Identify which cell holds the provided text, then report its [x, y] central coordinate. 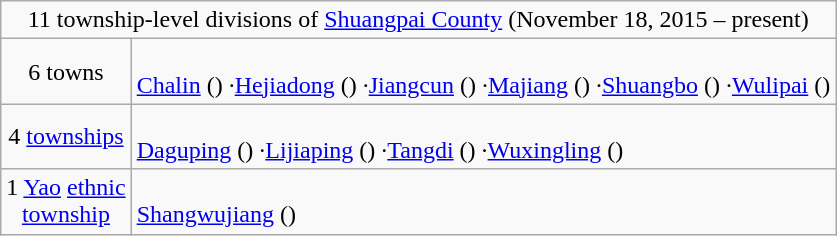
Daguping () ·Lijiaping () ·Tangdi () ·Wuxingling () [484, 136]
Shangwujiang () [484, 202]
4 townships [66, 136]
6 towns [66, 72]
1 Yao ethnic township [66, 202]
11 township-level divisions of Shuangpai County (November 18, 2015 – present) [418, 20]
Chalin () ·Hejiadong () ·Jiangcun () ·Majiang () ·Shuangbo () ·Wulipai () [484, 72]
